Provide the [x, y] coordinate of the cell's center where the given text is located.  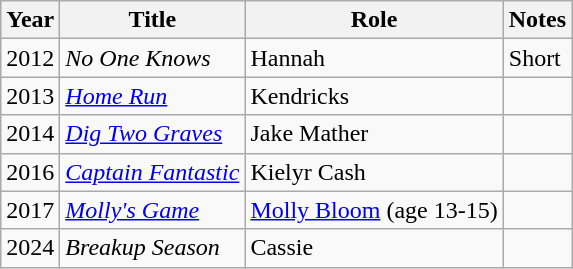
2024 [30, 248]
Kendricks [374, 96]
Breakup Season [152, 248]
2016 [30, 172]
Cassie [374, 248]
Notes [537, 20]
Molly Bloom (age 13-15) [374, 210]
Molly's Game [152, 210]
Captain Fantastic [152, 172]
Year [30, 20]
2014 [30, 134]
Kielyr Cash [374, 172]
Role [374, 20]
Title [152, 20]
No One Knows [152, 58]
Dig Two Graves [152, 134]
Home Run [152, 96]
Short [537, 58]
2012 [30, 58]
Jake Mather [374, 134]
2013 [30, 96]
Hannah [374, 58]
2017 [30, 210]
